Pinpoint the cell where the given text exists, returning its [X, Y] midpoint coordinate. 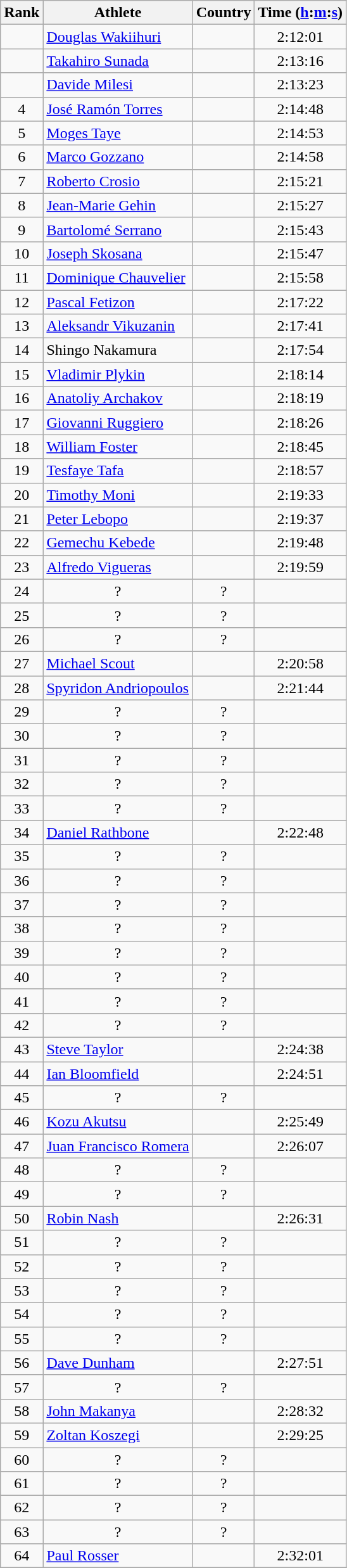
56 [22, 1363]
2:15:58 [300, 277]
40 [22, 977]
31 [22, 760]
2:15:27 [300, 205]
60 [22, 1459]
5 [22, 133]
20 [22, 495]
2:18:45 [300, 447]
Timothy Moni [118, 495]
19 [22, 471]
23 [22, 567]
2:19:48 [300, 543]
John Makanya [118, 1411]
58 [22, 1411]
Davide Milesi [118, 85]
Daniel Rathbone [118, 832]
18 [22, 447]
2:17:22 [300, 302]
Shingo Nakamura [118, 350]
62 [22, 1508]
2:13:16 [300, 61]
2:15:21 [300, 181]
Tesfaye Tafa [118, 471]
Rank [22, 13]
51 [22, 1242]
16 [22, 398]
34 [22, 832]
54 [22, 1315]
35 [22, 857]
8 [22, 205]
2:18:14 [300, 374]
26 [22, 639]
Joseph Skosana [118, 253]
Ian Bloomfield [118, 1074]
2:17:41 [300, 326]
30 [22, 736]
2:24:38 [300, 1049]
7 [22, 181]
Spyridon Andriopoulos [118, 687]
Roberto Crosio [118, 181]
10 [22, 253]
2:26:31 [300, 1218]
Takahiro Sunada [118, 61]
45 [22, 1098]
2:29:25 [300, 1435]
Dave Dunham [118, 1363]
28 [22, 687]
Michael Scout [118, 663]
64 [22, 1556]
63 [22, 1532]
Juan Francisco Romera [118, 1146]
2:14:48 [300, 109]
2:18:26 [300, 423]
José Ramón Torres [118, 109]
Robin Nash [118, 1218]
William Foster [118, 447]
Paul Rosser [118, 1556]
Anatoliy Archakov [118, 398]
32 [22, 784]
11 [22, 277]
57 [22, 1387]
39 [22, 953]
Jean-Marie Gehin [118, 205]
48 [22, 1170]
21 [22, 519]
44 [22, 1074]
2:21:44 [300, 687]
Aleksandr Vikuzanin [118, 326]
2:22:48 [300, 832]
2:15:43 [300, 229]
2:12:01 [300, 37]
2:27:51 [300, 1363]
15 [22, 374]
2:18:57 [300, 471]
52 [22, 1266]
2:15:47 [300, 253]
2:19:33 [300, 495]
17 [22, 423]
42 [22, 1025]
Athlete [118, 13]
46 [22, 1122]
33 [22, 808]
47 [22, 1146]
6 [22, 157]
2:25:49 [300, 1122]
2:28:32 [300, 1411]
2:19:37 [300, 519]
Douglas Wakiihuri [118, 37]
2:24:51 [300, 1074]
Alfredo Vigueras [118, 567]
49 [22, 1194]
2:17:54 [300, 350]
50 [22, 1218]
24 [22, 591]
2:18:19 [300, 398]
55 [22, 1339]
2:13:23 [300, 85]
29 [22, 712]
Time (h:m:s) [300, 13]
2:19:59 [300, 567]
61 [22, 1484]
12 [22, 302]
Moges Taye [118, 133]
Peter Lebopo [118, 519]
Giovanni Ruggiero [118, 423]
Steve Taylor [118, 1049]
14 [22, 350]
Zoltan Koszegi [118, 1435]
Dominique Chauvelier [118, 277]
41 [22, 1001]
22 [22, 543]
2:32:01 [300, 1556]
2:20:58 [300, 663]
Marco Gozzano [118, 157]
Pascal Fetizon [118, 302]
9 [22, 229]
2:14:58 [300, 157]
2:14:53 [300, 133]
38 [22, 929]
2:26:07 [300, 1146]
59 [22, 1435]
25 [22, 615]
43 [22, 1049]
27 [22, 663]
Vladimir Plykin [118, 374]
Bartolomé Serrano [118, 229]
Gemechu Kebede [118, 543]
Kozu Akutsu [118, 1122]
Country [224, 13]
4 [22, 109]
36 [22, 881]
37 [22, 905]
13 [22, 326]
53 [22, 1291]
